For the text-containing cell, return its midpoint in (X, Y) coordinate format. 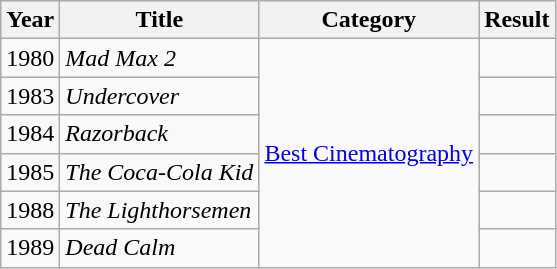
Dead Calm (160, 248)
1980 (30, 58)
Year (30, 20)
The Coca-Cola Kid (160, 172)
1988 (30, 210)
Result (517, 20)
Razorback (160, 134)
1985 (30, 172)
Category (369, 20)
Undercover (160, 96)
Title (160, 20)
Best Cinematography (369, 153)
1984 (30, 134)
The Lighthorsemen (160, 210)
Mad Max 2 (160, 58)
1989 (30, 248)
1983 (30, 96)
